Capture the cell that displays the provided text and extract its (X, Y) central coordinate. 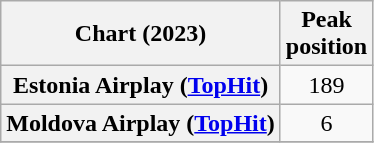
Chart (2023) (141, 34)
Moldova Airplay (TopHit) (141, 123)
6 (326, 123)
Estonia Airplay (TopHit) (141, 85)
189 (326, 85)
Peakposition (326, 34)
